Find where the given text appears and provide that cell's center as (X, Y) coordinate. 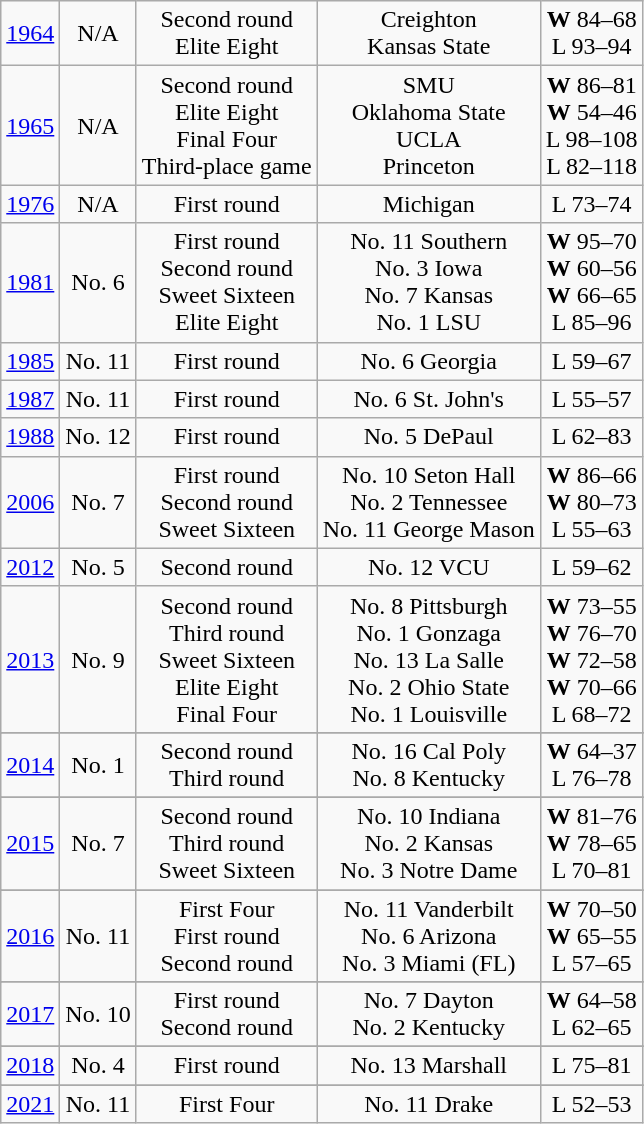
2016 (30, 936)
No. 5 DePaul (428, 437)
L 62–83 (592, 437)
Second roundThird roundSweet SixteenElite EightFinal Four (226, 659)
No. 11 SouthernNo. 3 IowaNo. 7 KansasNo. 1 LSU (428, 282)
L 73–74 (592, 204)
Second roundElite Eight (226, 34)
Second round (226, 567)
1981 (30, 282)
No. 9 (98, 659)
L 52–53 (592, 1104)
No. 11 Drake (428, 1104)
2017 (30, 1014)
No. 12 VCU (428, 567)
SMUOklahoma StateUCLAPrinceton (428, 126)
No. 13 Marshall (428, 1066)
2021 (30, 1104)
1965 (30, 126)
W 84–68L 93–94 (592, 34)
W 95–70W 60–56W 66–65L 85–96 (592, 282)
1988 (30, 437)
No. 10 Seton HallNo. 2 TennesseeNo. 11 George Mason (428, 502)
Second roundThird round (226, 764)
1964 (30, 34)
W 73–55 W 76–70 W 72–58 W 70–66 L 68–72 (592, 659)
No. 16 Cal PolyNo. 8 Kentucky (428, 764)
Second roundThird roundSweet Sixteen (226, 843)
W 64–37 L 76–78 (592, 764)
First roundSecond roundSweet Sixteen (226, 502)
2006 (30, 502)
1976 (30, 204)
No. 6 St. John's (428, 399)
1985 (30, 361)
No. 8 PittsburghNo. 1 GonzagaNo. 13 La SalleNo. 2 Ohio StateNo. 1 Louisville (428, 659)
2018 (30, 1066)
No. 1 (98, 764)
Second roundElite EightFinal FourThird-place game (226, 126)
L 55–57 (592, 399)
No. 11 VanderbiltNo. 6 ArizonaNo. 3 Miami (FL) (428, 936)
No. 4 (98, 1066)
W 81–76 W 78–65L 70–81 (592, 843)
No. 5 (98, 567)
W 64–58 L 62–65 (592, 1014)
1987 (30, 399)
2014 (30, 764)
No. 6 Georgia (428, 361)
No. 6 (98, 282)
First Four (226, 1104)
Michigan (428, 204)
No. 12 (98, 437)
CreightonKansas State (428, 34)
2013 (30, 659)
No. 10 IndianaNo. 2 KansasNo. 3 Notre Dame (428, 843)
2015 (30, 843)
No. 7 DaytonNo. 2 Kentucky (428, 1014)
W 70–50W 65–55L 57–65 (592, 936)
First roundSecond roundSweet SixteenElite Eight (226, 282)
L 59–62 (592, 567)
L 75–81 (592, 1066)
L 59–67 (592, 361)
W 86–81W 54–46L 98–108L 82–118 (592, 126)
No. 10 (98, 1014)
First roundSecond round (226, 1014)
2012 (30, 567)
First FourFirst roundSecond round (226, 936)
W 86–66W 80–73L 55–63 (592, 502)
